Locate the cell with the specified text and output its [x, y] center coordinate. 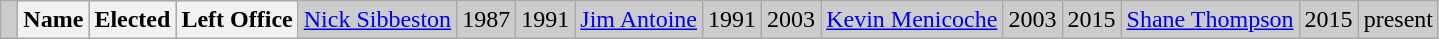
1987 [486, 20]
Name [54, 20]
Nick Sibbeston [377, 20]
Left Office [237, 20]
present [1398, 20]
Kevin Menicoche [912, 20]
Jim Antoine [639, 20]
Elected [132, 20]
Shane Thompson [1210, 20]
